Capture the cell that displays the provided text and extract its [x, y] central coordinate. 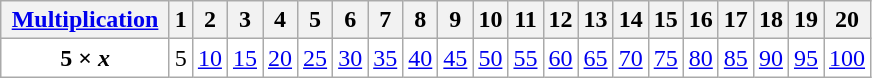
45 [456, 58]
19 [806, 20]
55 [526, 58]
50 [490, 58]
3 [244, 20]
7 [386, 20]
11 [526, 20]
12 [560, 20]
25 [316, 58]
9 [456, 20]
2 [210, 20]
8 [420, 20]
60 [560, 58]
Multiplication [86, 20]
90 [770, 58]
4 [280, 20]
100 [848, 58]
65 [596, 58]
18 [770, 20]
1 [180, 20]
70 [630, 58]
6 [350, 20]
17 [736, 20]
85 [736, 58]
30 [350, 58]
16 [700, 20]
5 × x [86, 58]
35 [386, 58]
14 [630, 20]
95 [806, 58]
40 [420, 58]
80 [700, 58]
75 [666, 58]
13 [596, 20]
